Extract the [X, Y] coordinate from the center of the cell holding the provided text.  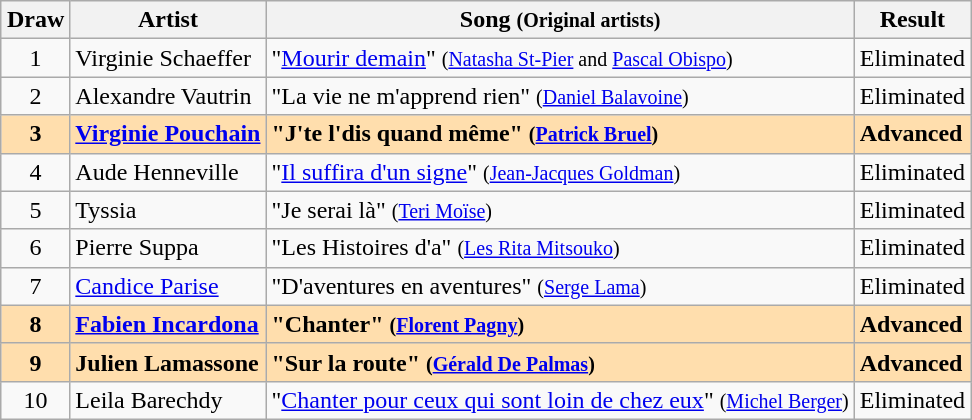
Artist [168, 20]
"Sur la route" (Gérald De Palmas) [560, 362]
"Chanter" (Florent Pagny) [560, 324]
Virginie Pouchain [168, 134]
Candice Parise [168, 286]
"Je serai là" (Teri Moïse) [560, 210]
"Mourir demain" (Natasha St-Pier and Pascal Obispo) [560, 58]
Leila Barechdy [168, 400]
Aude Henneville [168, 172]
Julien Lamassone [168, 362]
9 [35, 362]
Draw [35, 20]
Fabien Incardona [168, 324]
10 [35, 400]
Song (Original artists) [560, 20]
"D'aventures en aventures" (Serge Lama) [560, 286]
2 [35, 96]
"Il suffira d'un signe" (Jean-Jacques Goldman) [560, 172]
5 [35, 210]
"Chanter pour ceux qui sont loin de chez eux" (Michel Berger) [560, 400]
4 [35, 172]
"J'te l'dis quand même" (Patrick Bruel) [560, 134]
1 [35, 58]
"La vie ne m'apprend rien" (Daniel Balavoine) [560, 96]
8 [35, 324]
Result [912, 20]
Virginie Schaeffer [168, 58]
"Les Histoires d'a" (Les Rita Mitsouko) [560, 248]
Tyssia [168, 210]
Alexandre Vautrin [168, 96]
7 [35, 286]
3 [35, 134]
6 [35, 248]
Pierre Suppa [168, 248]
